Scan for the cell matching the given text and deliver its (X, Y) coordinate at center. 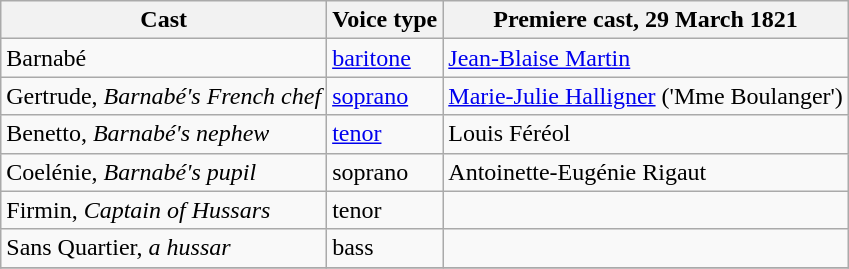
Premiere cast, 29 March 1821 (646, 20)
Antoinette-Eugénie Rigaut (646, 172)
bass (385, 248)
Benetto, Barnabé's nephew (164, 134)
Firmin, Captain of Hussars (164, 210)
Voice type (385, 20)
Marie-Julie Halligner ('Mme Boulanger') (646, 96)
Louis Féréol (646, 134)
baritone (385, 58)
Cast (164, 20)
Gertrude, Barnabé's French chef (164, 96)
Barnabé (164, 58)
Sans Quartier, a hussar (164, 248)
Jean-Blaise Martin (646, 58)
Coelénie, Barnabé's pupil (164, 172)
